Extract the [X, Y] coordinate from the center of the cell holding the provided text.  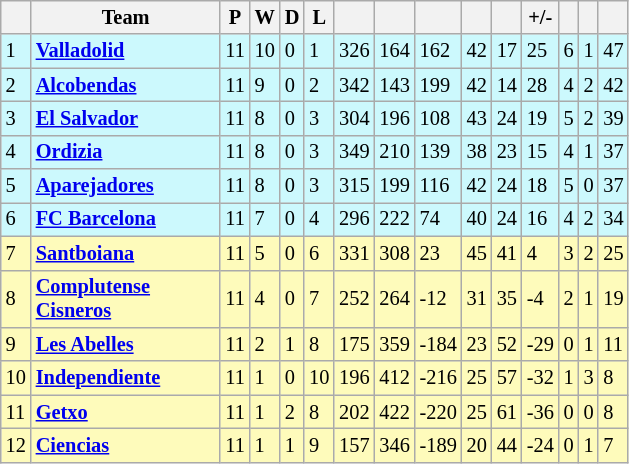
52 [507, 344]
-4 [540, 299]
422 [394, 412]
28 [540, 85]
L [319, 17]
Ordizia [126, 152]
162 [438, 51]
47 [613, 51]
12 [16, 445]
-220 [438, 412]
57 [507, 378]
14 [507, 85]
40 [477, 219]
20 [477, 445]
Valladolid [126, 51]
38 [477, 152]
108 [438, 118]
157 [354, 445]
+/- [540, 17]
45 [477, 253]
296 [354, 219]
-36 [540, 412]
-216 [438, 378]
35 [507, 299]
116 [438, 186]
W [265, 17]
-12 [438, 299]
74 [438, 219]
346 [394, 445]
Getxo [126, 412]
164 [394, 51]
44 [507, 445]
-24 [540, 445]
El Salvador [126, 118]
304 [354, 118]
-32 [540, 378]
175 [354, 344]
P [234, 17]
143 [394, 85]
-184 [438, 344]
Team [126, 17]
16 [540, 219]
Aparejadores [126, 186]
31 [477, 299]
43 [477, 118]
139 [438, 152]
34 [613, 219]
222 [394, 219]
Les Abelles [126, 344]
412 [394, 378]
61 [507, 412]
264 [394, 299]
210 [394, 152]
349 [354, 152]
Independiente [126, 378]
202 [354, 412]
315 [354, 186]
39 [613, 118]
41 [507, 253]
Ciencias [126, 445]
331 [354, 253]
17 [507, 51]
D [292, 17]
-29 [540, 344]
Santboiana [126, 253]
18 [540, 186]
308 [394, 253]
-189 [438, 445]
Alcobendas [126, 85]
15 [540, 152]
326 [354, 51]
252 [354, 299]
342 [354, 85]
FC Barcelona [126, 219]
359 [394, 344]
Complutense Cisneros [126, 299]
